Pinpoint the cell where the given text exists, returning its (x, y) midpoint coordinate. 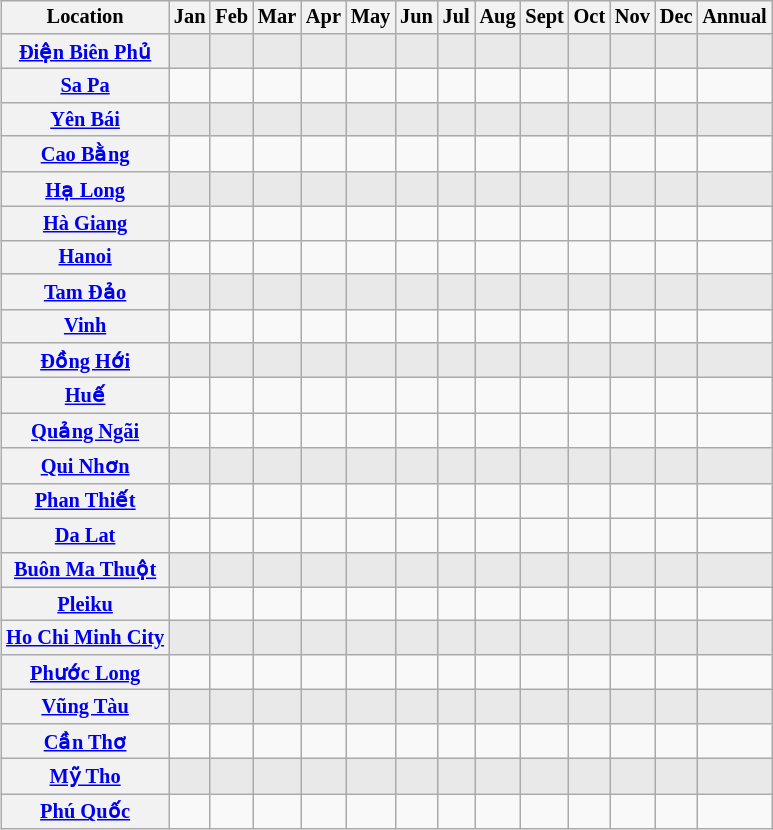
Oct (590, 17)
Cần Thơ (85, 740)
Pleiku (85, 604)
Ho Chi Minh City (85, 638)
May (370, 17)
Mỹ Tho (85, 776)
Qui Nhơn (85, 466)
Phước Long (85, 672)
Phú Quốc (85, 812)
Hạ Long (85, 188)
Annual (734, 17)
Jan (190, 17)
Dec (676, 17)
Đồng Hới (85, 360)
Buôn Ma Thuột (85, 570)
Sa Pa (85, 86)
Mar (277, 17)
Vinh (85, 326)
Vũng Tàu (85, 707)
Phan Thiết (85, 500)
Yên Bái (85, 120)
Location (85, 17)
Sept (544, 17)
Jul (456, 17)
Cao Bằng (85, 154)
Huế (85, 396)
Feb (232, 17)
Da Lat (85, 535)
Apr (324, 17)
Jun (416, 17)
Nov (632, 17)
Hanoi (85, 257)
Điện Biên Phủ (85, 52)
Quảng Ngãi (85, 430)
Hà Giang (85, 224)
Tam Đảo (85, 292)
Aug (498, 17)
